For the text-containing cell, return its midpoint in (x, y) coordinate format. 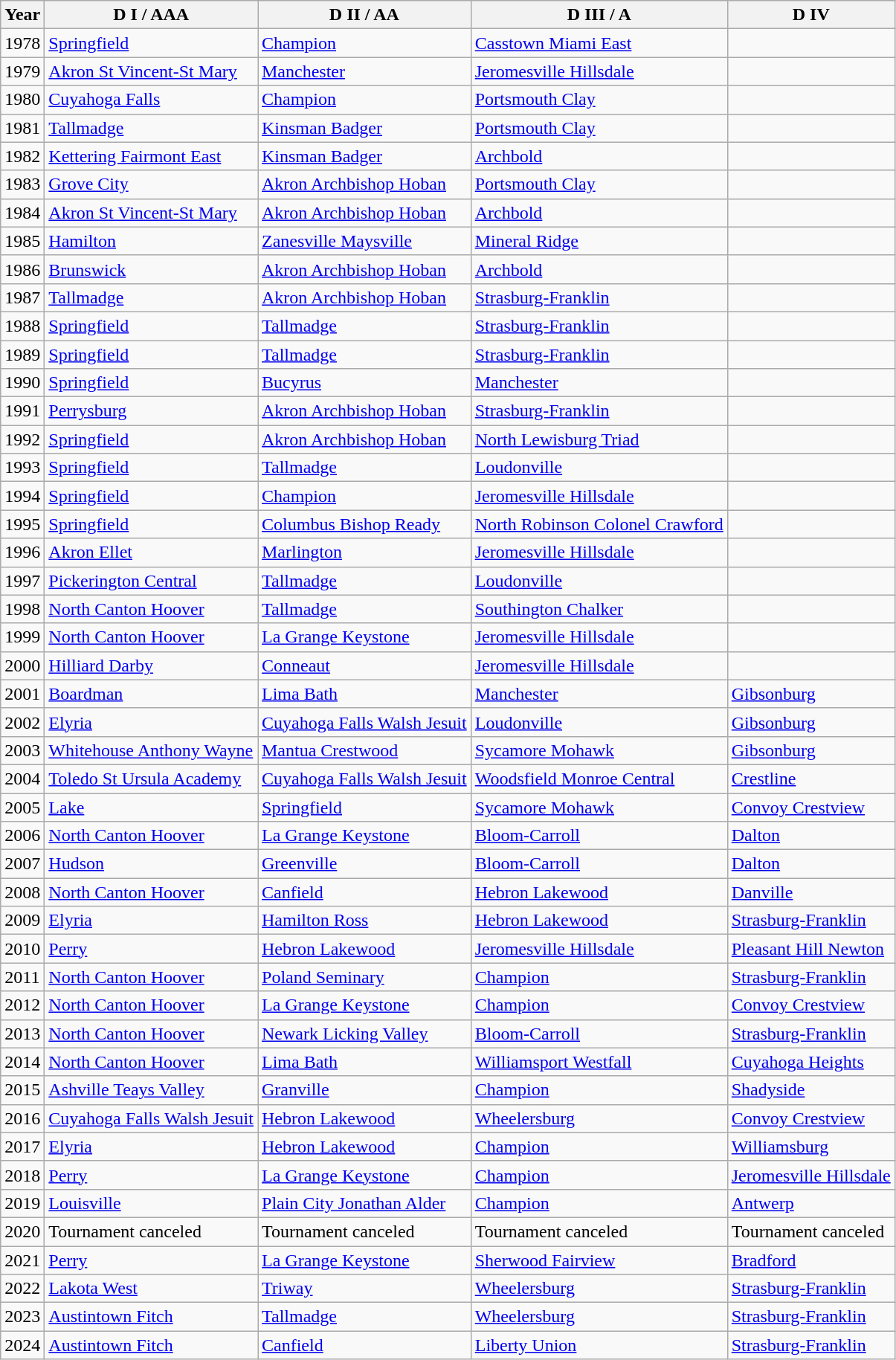
Kettering Fairmont East (152, 156)
Bucyrus (364, 383)
2016 (22, 1118)
2018 (22, 1175)
1979 (22, 71)
Pleasant Hill Newton (810, 949)
1998 (22, 609)
Zanesville Maysville (364, 241)
Woodsfield Monroe Central (599, 779)
Akron Ellet (152, 552)
2020 (22, 1231)
Casstown Miami East (599, 43)
Perrysburg (152, 411)
2009 (22, 921)
Plain City Jonathan Alder (364, 1203)
2015 (22, 1090)
2002 (22, 722)
2006 (22, 836)
1985 (22, 241)
2022 (22, 1289)
2008 (22, 892)
1995 (22, 524)
2007 (22, 864)
Louisville (152, 1203)
Lake (152, 807)
1987 (22, 297)
Shadyside (810, 1090)
Hamilton Ross (364, 921)
2005 (22, 807)
Antwerp (810, 1203)
Conneaut (364, 666)
2019 (22, 1203)
Mineral Ridge (599, 241)
1983 (22, 184)
2001 (22, 694)
Grove City (152, 184)
Hamilton (152, 241)
1980 (22, 100)
Sherwood Fairview (599, 1260)
2012 (22, 1005)
2017 (22, 1147)
D I / AAA (152, 15)
1989 (22, 355)
2013 (22, 1034)
Granville (364, 1090)
2024 (22, 1345)
1986 (22, 269)
1997 (22, 581)
1990 (22, 383)
1984 (22, 213)
Triway (364, 1289)
1994 (22, 496)
Bradford (810, 1260)
North Lewisburg Triad (599, 439)
Williamsport Westfall (599, 1062)
1981 (22, 128)
Liberty Union (599, 1345)
Marlington (364, 552)
1992 (22, 439)
2023 (22, 1317)
Toledo St Ursula Academy (152, 779)
1999 (22, 637)
Southington Chalker (599, 609)
1982 (22, 156)
1991 (22, 411)
D IV (810, 15)
Cuyahoga Heights (810, 1062)
1996 (22, 552)
Cuyahoga Falls (152, 100)
Newark Licking Valley (364, 1034)
Mantua Crestwood (364, 750)
2000 (22, 666)
Boardman (152, 694)
Hudson (152, 864)
1978 (22, 43)
Columbus Bishop Ready (364, 524)
2021 (22, 1260)
Danville (810, 892)
D II / AA (364, 15)
2004 (22, 779)
Poland Seminary (364, 977)
Ashville Teays Valley (152, 1090)
Greenville (364, 864)
1988 (22, 326)
Brunswick (152, 269)
Whitehouse Anthony Wayne (152, 750)
Lakota West (152, 1289)
Williamsburg (810, 1147)
Year (22, 15)
2003 (22, 750)
1993 (22, 468)
2010 (22, 949)
Crestline (810, 779)
Hilliard Darby (152, 666)
North Robinson Colonel Crawford (599, 524)
Pickerington Central (152, 581)
2011 (22, 977)
D III / A (599, 15)
2014 (22, 1062)
